Provide the (X, Y) coordinate of the cell's center where the given text is located.  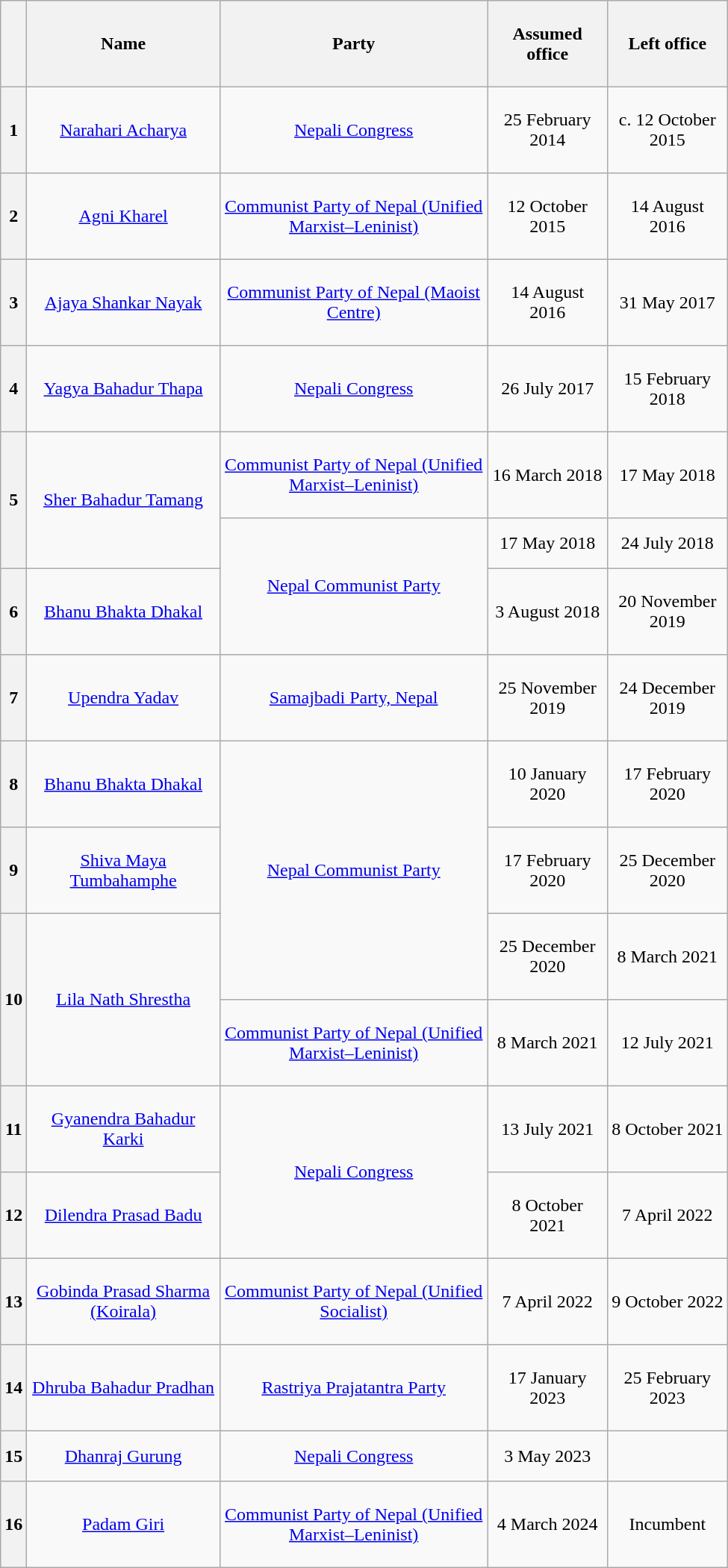
Agni Kharel (124, 217)
17 January 2023 (547, 1387)
14 (13, 1387)
Rastriya Prajatantra Party (354, 1387)
16 (13, 1524)
9 October 2022 (668, 1301)
10 January 2020 (547, 784)
25 November 2019 (547, 697)
25 February 2023 (668, 1387)
13 (13, 1301)
4 (13, 388)
Padam Giri (124, 1524)
3 (13, 302)
Sher Bahadur Tamang (124, 500)
2 (13, 217)
Communist Party of Nepal (Unified Socialist) (354, 1301)
Gyanendra Bahadur Karki (124, 1129)
Left office (668, 43)
20 November 2019 (668, 611)
15 (13, 1456)
26 July 2017 (547, 388)
13 July 2021 (547, 1129)
Samajbadi Party, Nepal (354, 697)
24 December 2019 (668, 697)
Dhanraj Gurung (124, 1456)
Party (354, 43)
Gobinda Prasad Sharma (Koirala) (124, 1301)
25 February 2014 (547, 130)
4 March 2024 (547, 1524)
c. 12 October 2015 (668, 130)
3 May 2023 (547, 1456)
Name (124, 43)
Communist Party of Nepal (Maoist Centre) (354, 302)
12 (13, 1214)
Yagya Bahadur Thapa (124, 388)
8 (13, 784)
1 (13, 130)
6 (13, 611)
10 (13, 999)
3 August 2018 (547, 611)
Shiva Maya Tumbahamphe (124, 871)
31 May 2017 (668, 302)
Dhruba Bahadur Pradhan (124, 1387)
Ajaya Shankar Nayak (124, 302)
9 (13, 871)
Assumed office (547, 43)
11 (13, 1129)
16 March 2018 (547, 475)
7 (13, 697)
Dilendra Prasad Badu (124, 1214)
Incumbent (668, 1524)
5 (13, 500)
Narahari Acharya (124, 130)
Upendra Yadav (124, 697)
24 July 2018 (668, 544)
12 October 2015 (547, 217)
15 February 2018 (668, 388)
Lila Nath Shrestha (124, 999)
12 July 2021 (668, 1042)
